Scan for the cell matching the given text and deliver its [X, Y] coordinate at center. 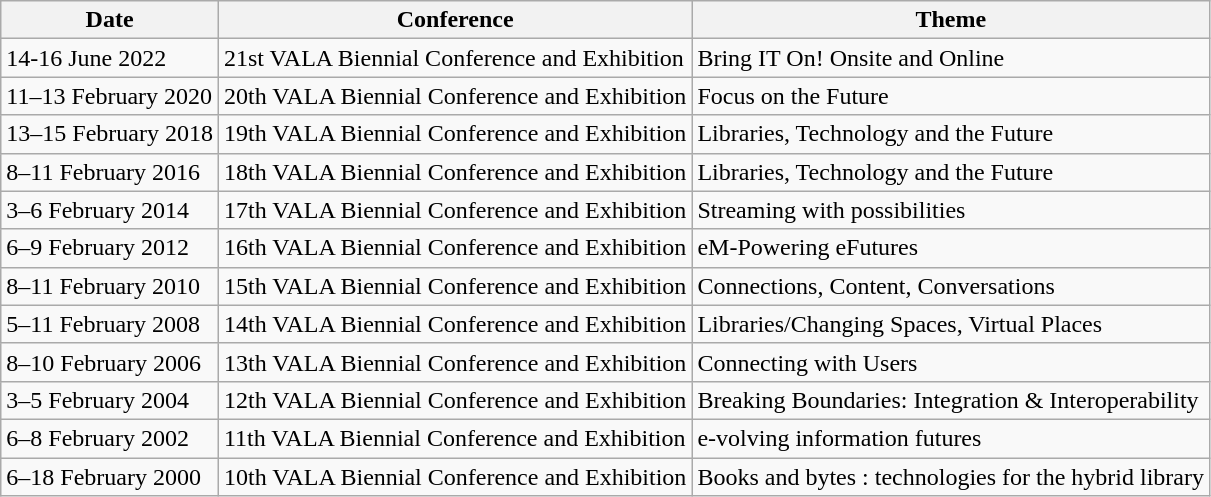
Theme [951, 20]
Libraries/Changing Spaces, Virtual Places [951, 324]
Streaming with possibilities [951, 210]
14-16 June 2022 [110, 58]
6–8 February 2002 [110, 438]
11–13 February 2020 [110, 96]
10th VALA Biennial Conference and Exhibition [454, 477]
16th VALA Biennial Conference and Exhibition [454, 248]
3–6 February 2014 [110, 210]
20th VALA Biennial Conference and Exhibition [454, 96]
13th VALA Biennial Conference and Exhibition [454, 362]
Breaking Boundaries: Integration & Interoperability [951, 400]
8–11 February 2010 [110, 286]
Focus on the Future [951, 96]
17th VALA Biennial Conference and Exhibition [454, 210]
6–18 February 2000 [110, 477]
Connections, Content, Conversations [951, 286]
3–5 February 2004 [110, 400]
11th VALA Biennial Conference and Exhibition [454, 438]
13–15 February 2018 [110, 134]
18th VALA Biennial Conference and Exhibition [454, 172]
e-volving information futures [951, 438]
8–10 February 2006 [110, 362]
Bring IT On! Onsite and Online [951, 58]
14th VALA Biennial Conference and Exhibition [454, 324]
19th VALA Biennial Conference and Exhibition [454, 134]
Books and bytes : technologies for the hybrid library [951, 477]
Connecting with Users [951, 362]
5–11 February 2008 [110, 324]
Date [110, 20]
12th VALA Biennial Conference and Exhibition [454, 400]
6–9 February 2012 [110, 248]
Conference [454, 20]
8–11 February 2016 [110, 172]
eM-Powering eFutures [951, 248]
15th VALA Biennial Conference and Exhibition [454, 286]
21st VALA Biennial Conference and Exhibition [454, 58]
